Determine the (x, y) coordinate at the center of the cell enclosing the given text.  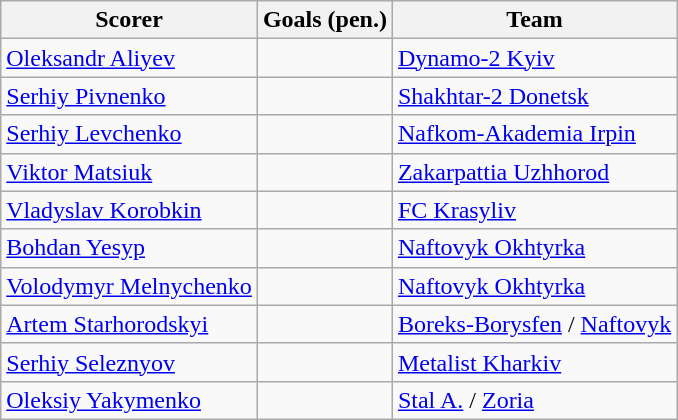
Goals (pen.) (324, 20)
Bohdan Yesyp (130, 248)
Team (534, 20)
Shakhtar-2 Donetsk (534, 96)
Vladyslav Korobkin (130, 210)
Serhiy Seleznyov (130, 362)
Nafkom-Akademia Irpin (534, 134)
Metalist Kharkiv (534, 362)
Scorer (130, 20)
Artem Starhorodskyi (130, 324)
Volodymyr Melnychenko (130, 286)
Dynamo-2 Kyiv (534, 58)
Boreks-Borysfen / Naftovyk (534, 324)
FC Krasyliv (534, 210)
Zakarpattia Uzhhorod (534, 172)
Oleksandr Aliyev (130, 58)
Viktor Matsiuk (130, 172)
Serhiy Levchenko (130, 134)
Stal A. / Zoria (534, 400)
Serhiy Pivnenko (130, 96)
Oleksiy Yakymenko (130, 400)
